Identify which cell holds the provided text, then report its (x, y) central coordinate. 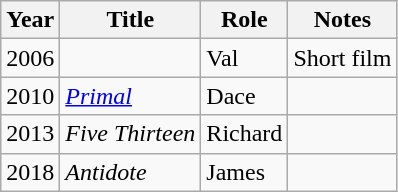
Title (130, 20)
Val (244, 58)
2010 (30, 96)
Five Thirteen (130, 134)
Antidote (130, 172)
Dace (244, 96)
Short film (342, 58)
2013 (30, 134)
2006 (30, 58)
Role (244, 20)
Year (30, 20)
Notes (342, 20)
2018 (30, 172)
Richard (244, 134)
James (244, 172)
Primal (130, 96)
